Provide the [X, Y] coordinate of the cell's center where the given text is located.  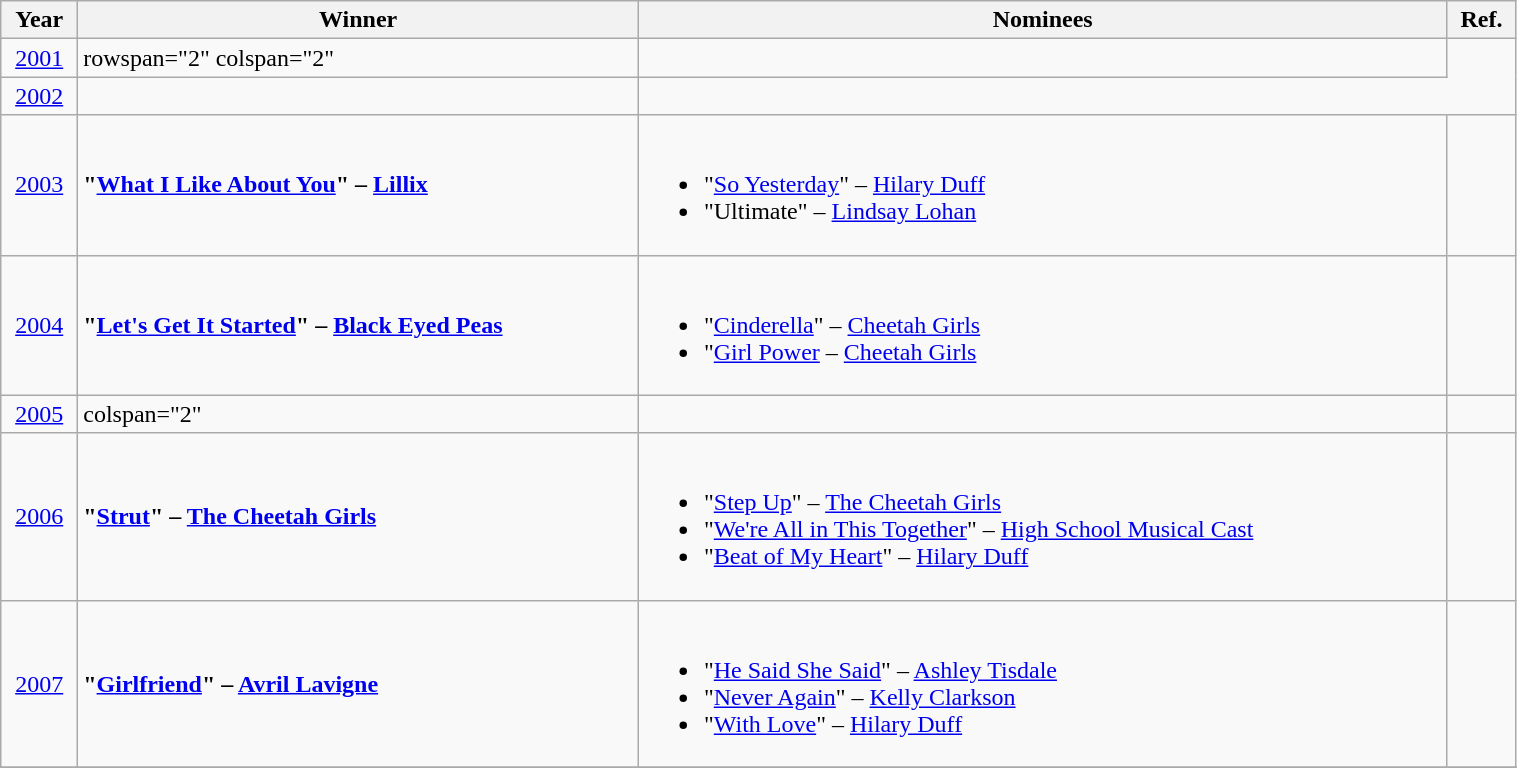
"What I Like About You" – Lillix [358, 185]
Ref. [1482, 20]
Winner [358, 20]
"Let's Get It Started" – Black Eyed Peas [358, 325]
2005 [40, 414]
"Cinderella" – Cheetah Girls"Girl Power – Cheetah Girls [1042, 325]
"Girlfriend" – Avril Lavigne [358, 684]
2007 [40, 684]
"He Said She Said" – Ashley Tisdale"Never Again" – Kelly Clarkson"With Love" – Hilary Duff [1042, 684]
colspan="2" [358, 414]
2002 [40, 96]
Nominees [1042, 20]
2006 [40, 516]
"Step Up" – The Cheetah Girls"We're All in This Together" – High School Musical Cast"Beat of My Heart" – Hilary Duff [1042, 516]
2001 [40, 58]
Year [40, 20]
rowspan="2" colspan="2" [358, 58]
2004 [40, 325]
"Strut" – The Cheetah Girls [358, 516]
"So Yesterday" – Hilary Duff"Ultimate" – Lindsay Lohan [1042, 185]
2003 [40, 185]
